Capture the cell that displays the provided text and extract its [x, y] central coordinate. 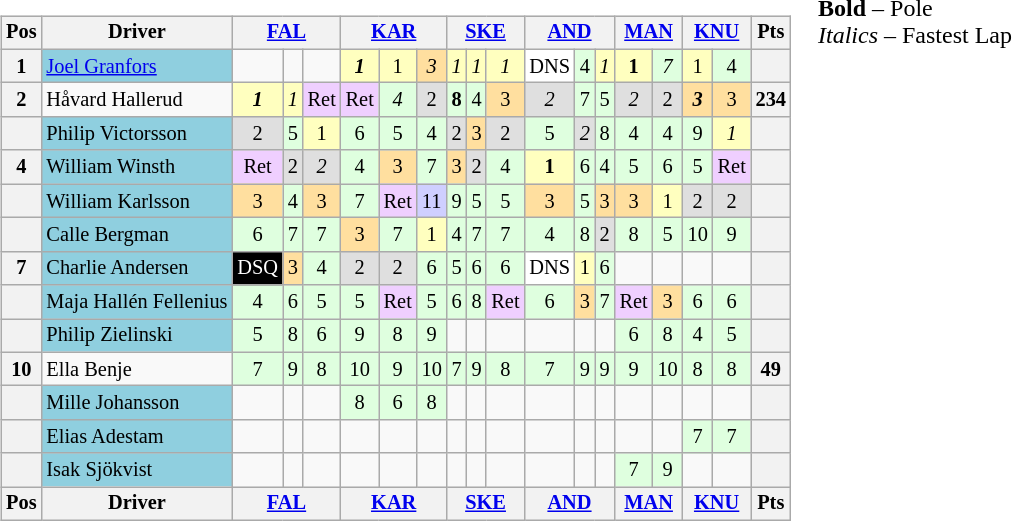
Elias Adestam [136, 437]
Charlie Andersen [136, 268]
49 [771, 369]
234 [771, 100]
Maja Hallén Fellenius [136, 302]
11 [432, 201]
Joel Granfors [136, 66]
Calle Bergman [136, 235]
Ella Benje [136, 369]
Håvard Hallerud [136, 100]
Philip Victorsson [136, 134]
Isak Sjökvist [136, 470]
William Karlsson [136, 201]
William Winsth [136, 167]
DSQ [257, 268]
Philip Zielinski [136, 336]
Mille Johansson [136, 403]
